Search for the cell housing the specified text and yield its [X, Y] center coordinate. 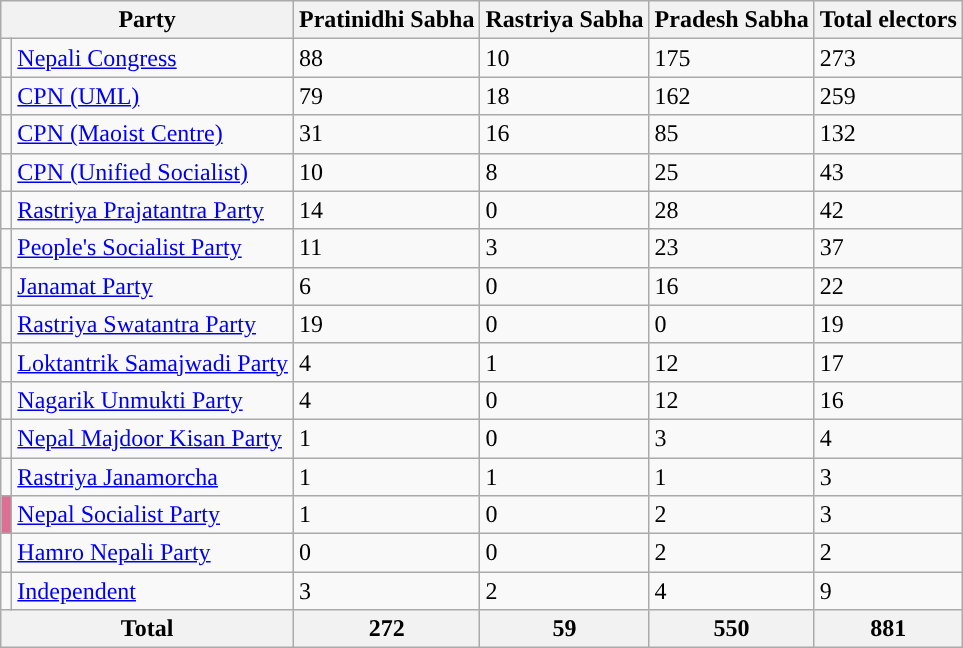
Pradesh Sabha [732, 20]
Rastriya Prajatantra Party [153, 210]
88 [386, 58]
43 [888, 172]
11 [386, 248]
273 [888, 58]
42 [888, 210]
CPN (UML) [153, 96]
881 [888, 629]
14 [386, 210]
132 [888, 134]
162 [732, 96]
259 [888, 96]
Hamro Nepali Party [153, 553]
Nagarik Unmukti Party [153, 400]
People's Socialist Party [153, 248]
37 [888, 248]
Rastriya Sabha [564, 20]
79 [386, 96]
9 [888, 591]
23 [732, 248]
22 [888, 286]
550 [732, 629]
Rastriya Swatantra Party [153, 324]
272 [386, 629]
Rastriya Janamorcha [153, 477]
Party [148, 20]
Total [148, 629]
28 [732, 210]
59 [564, 629]
CPN (Maoist Centre) [153, 134]
175 [732, 58]
18 [564, 96]
25 [732, 172]
Loktantrik Samajwadi Party [153, 362]
Nepal Majdoor Kisan Party [153, 438]
85 [732, 134]
17 [888, 362]
31 [386, 134]
Independent [153, 591]
Nepal Socialist Party [153, 515]
8 [564, 172]
6 [386, 286]
Nepali Congress [153, 58]
CPN (Unified Socialist) [153, 172]
Janamat Party [153, 286]
Pratinidhi Sabha [386, 20]
Total electors [888, 20]
